Locate the cell with the specified text and output its (X, Y) center coordinate. 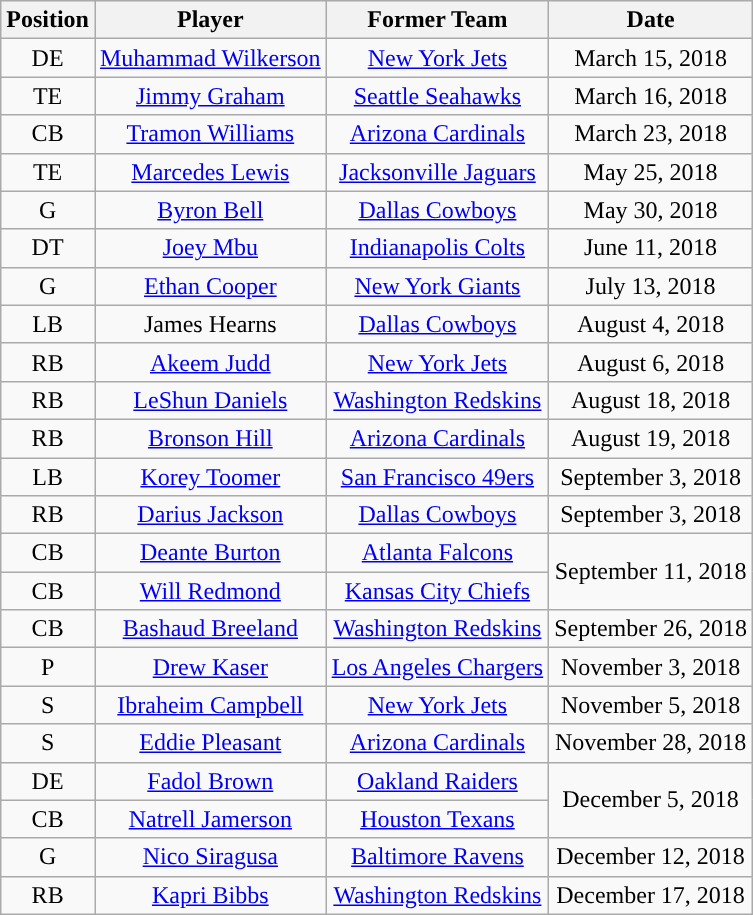
Drew Kaser (210, 667)
March 15, 2018 (651, 58)
Kansas City Chiefs (438, 591)
Natrell Jamerson (210, 819)
New York Giants (438, 286)
Player (210, 20)
Marcedes Lewis (210, 172)
June 11, 2018 (651, 248)
Nico Siragusa (210, 857)
Deante Burton (210, 553)
LeShun Daniels (210, 400)
Los Angeles Chargers (438, 667)
San Francisco 49ers (438, 477)
May 30, 2018 (651, 210)
Former Team (438, 20)
Date (651, 20)
Ibraheim Campbell (210, 705)
Atlanta Falcons (438, 553)
Seattle Seahawks (438, 96)
March 23, 2018 (651, 134)
Fadol Brown (210, 781)
Houston Texans (438, 819)
August 18, 2018 (651, 400)
November 28, 2018 (651, 743)
Tramon Williams (210, 134)
Joey Mbu (210, 248)
Will Redmond (210, 591)
Jacksonville Jaguars (438, 172)
September 11, 2018 (651, 572)
Ethan Cooper (210, 286)
Baltimore Ravens (438, 857)
August 6, 2018 (651, 362)
August 4, 2018 (651, 324)
Kapri Bibbs (210, 895)
November 3, 2018 (651, 667)
July 13, 2018 (651, 286)
Korey Toomer (210, 477)
Muhammad Wilkerson (210, 58)
James Hearns (210, 324)
Jimmy Graham (210, 96)
March 16, 2018 (651, 96)
DT (48, 248)
November 5, 2018 (651, 705)
May 25, 2018 (651, 172)
December 17, 2018 (651, 895)
Eddie Pleasant (210, 743)
December 12, 2018 (651, 857)
September 26, 2018 (651, 629)
Byron Bell (210, 210)
Bronson Hill (210, 438)
Bashaud Breeland (210, 629)
December 5, 2018 (651, 800)
Akeem Judd (210, 362)
Position (48, 20)
P (48, 667)
Oakland Raiders (438, 781)
Indianapolis Colts (438, 248)
Darius Jackson (210, 515)
August 19, 2018 (651, 438)
